For the text-containing cell, return its midpoint in [X, Y] coordinate format. 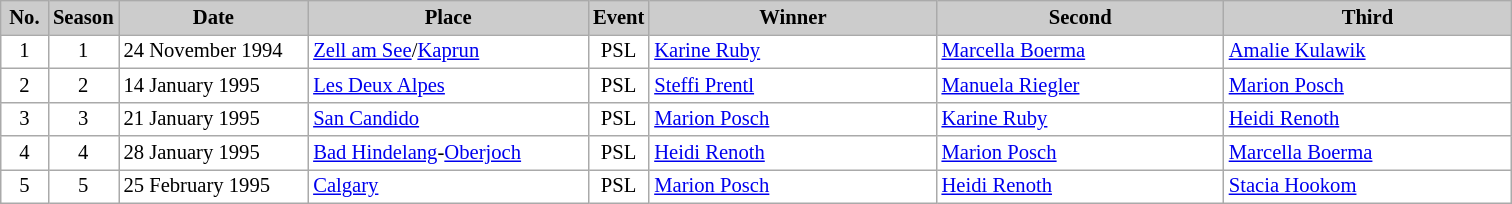
No. [24, 17]
25 February 1995 [213, 186]
Calgary [448, 186]
Manuela Riegler [1080, 85]
28 January 1995 [213, 153]
Zell am See/Kaprun [448, 51]
Winner [792, 17]
Place [448, 17]
Bad Hindelang-Oberjoch [448, 153]
San Candido [448, 119]
14 January 1995 [213, 85]
24 November 1994 [213, 51]
Date [213, 17]
Second [1080, 17]
Les Deux Alpes [448, 85]
Season [83, 17]
Steffi Prentl [792, 85]
Event [618, 17]
Amalie Kulawik [1368, 51]
21 January 1995 [213, 119]
Third [1368, 17]
Stacia Hookom [1368, 186]
